Find where the given text appears and provide that cell's center as (x, y) coordinate. 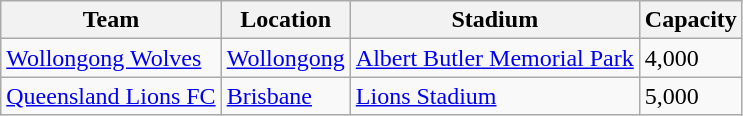
Queensland Lions FC (111, 96)
Stadium (494, 20)
5,000 (690, 96)
Wollongong Wolves (111, 58)
Lions Stadium (494, 96)
Albert Butler Memorial Park (494, 58)
Brisbane (286, 96)
Wollongong (286, 58)
Location (286, 20)
4,000 (690, 58)
Capacity (690, 20)
Team (111, 20)
